Return (X, Y) of the center of cell containing provided text 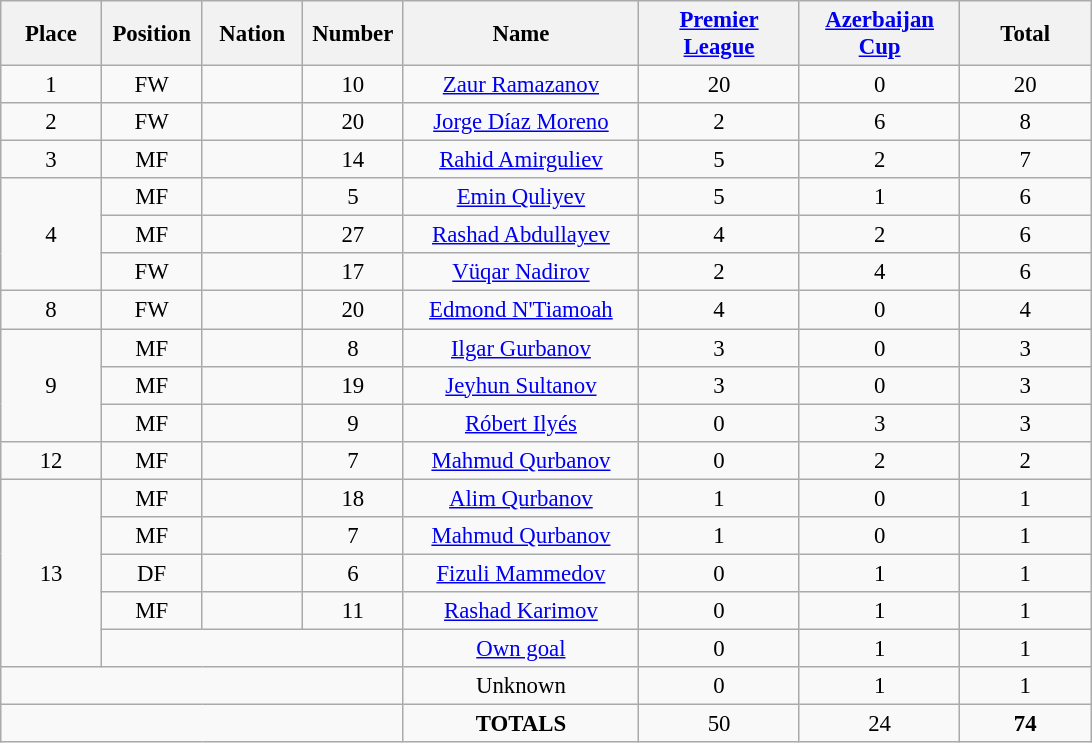
Azerbaijan Cup (880, 34)
Rahid Amirguliev (521, 160)
Jorge Díaz Moreno (521, 122)
Ilgar Gurbanov (521, 348)
Fizuli Mammedov (521, 573)
TOTALS (521, 724)
Edmond N'Tiamoah (521, 310)
Position (152, 34)
Own goal (521, 648)
Nation (252, 34)
Alim Qurbanov (521, 498)
24 (880, 724)
Vüqar Nadirov (521, 273)
Rashad Karimov (521, 611)
11 (354, 611)
Total (1026, 34)
Place (52, 34)
74 (1026, 724)
Emin Quliyev (521, 197)
18 (354, 498)
Number (354, 34)
12 (52, 460)
Premier League (720, 34)
DF (152, 573)
19 (354, 385)
50 (720, 724)
Jeyhun Sultanov (521, 385)
Rashad Abdullayev (521, 235)
17 (354, 273)
Name (521, 34)
10 (354, 85)
27 (354, 235)
13 (52, 573)
14 (354, 160)
Róbert Ilyés (521, 423)
Zaur Ramazanov (521, 85)
Unknown (521, 686)
